Detect which cell encompasses the target text, then output its [X, Y] center coordinate. 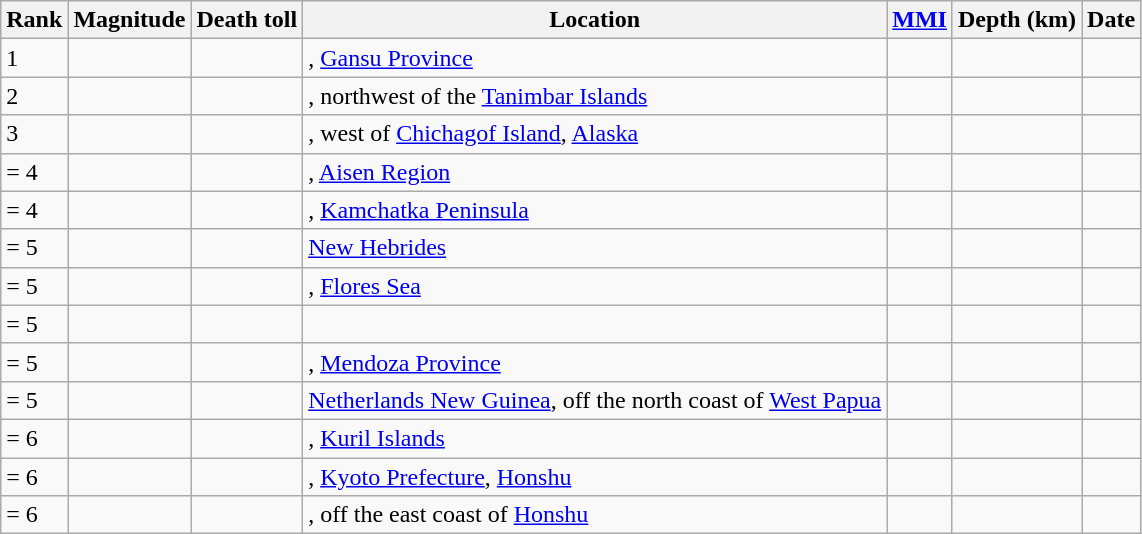
, Kuril Islands [595, 438]
, Kyoto Prefecture, Honshu [595, 477]
, Kamchatka Peninsula [595, 210]
, Mendoza Province [595, 362]
, Gansu Province [595, 58]
2 [34, 96]
Location [595, 20]
MMI [920, 20]
, west of Chichagof Island, Alaska [595, 134]
New Hebrides [595, 248]
, Aisen Region [595, 172]
Rank [34, 20]
, off the east coast of Honshu [595, 515]
, Flores Sea [595, 286]
Netherlands New Guinea, off the north coast of West Papua [595, 400]
Magnitude [130, 20]
1 [34, 58]
Date [1112, 20]
Death toll [247, 20]
Depth (km) [1016, 20]
, northwest of the Tanimbar Islands [595, 96]
3 [34, 134]
